Identify which cell holds the provided text, then report its [x, y] central coordinate. 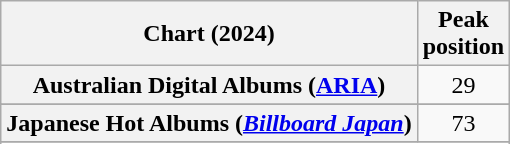
29 [463, 85]
Japanese Hot Albums (Billboard Japan) [209, 123]
Chart (2024) [209, 34]
Peakposition [463, 34]
Australian Digital Albums (ARIA) [209, 85]
73 [463, 123]
